Return the [x, y] coordinate for the center point of the cell that contains the specified text.  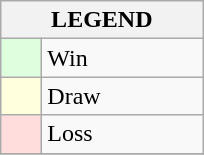
LEGEND [102, 20]
Win [122, 58]
Loss [122, 134]
Draw [122, 96]
